Pinpoint the cell where the given text exists, returning its [x, y] midpoint coordinate. 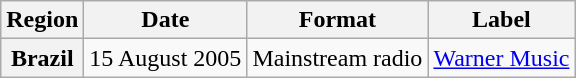
15 August 2005 [166, 58]
Label [502, 20]
Brazil [42, 58]
Format [338, 20]
Mainstream radio [338, 58]
Date [166, 20]
Region [42, 20]
Warner Music [502, 58]
